Find where the given text appears and provide that cell's center as [x, y] coordinate. 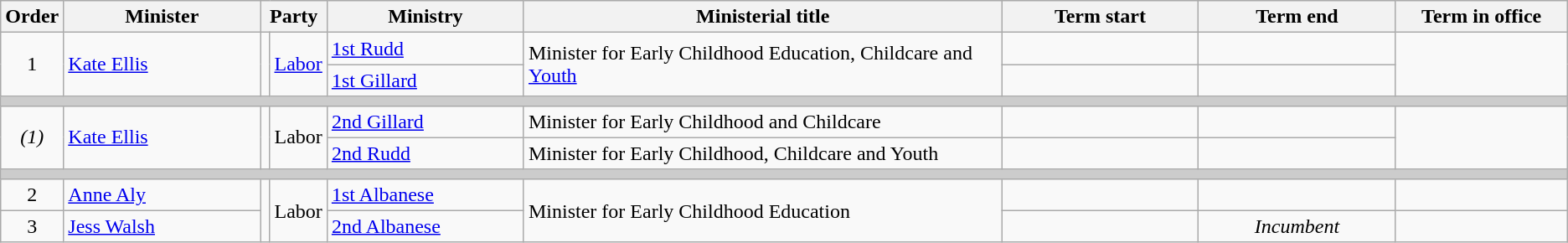
Minister for Early Childhood and Childcare [762, 121]
1st Rudd [426, 49]
Anne Aly [162, 194]
Order [32, 17]
1 [32, 65]
Minister for Early Childhood Education, Childcare and Youth [762, 65]
(1) [32, 137]
Term end [1297, 17]
2 [32, 194]
2nd Gillard [426, 121]
Minister for Early Childhood, Childcare and Youth [762, 153]
Party [293, 17]
2nd Rudd [426, 153]
Incumbent [1297, 226]
1st Gillard [426, 80]
Jess Walsh [162, 226]
3 [32, 226]
Ministry [426, 17]
Minister for Early Childhood Education [762, 210]
1st Albanese [426, 194]
Term in office [1481, 17]
2nd Albanese [426, 226]
Ministerial title [762, 17]
Minister [162, 17]
Term start [1101, 17]
